Return (x, y) of the center of cell containing provided text 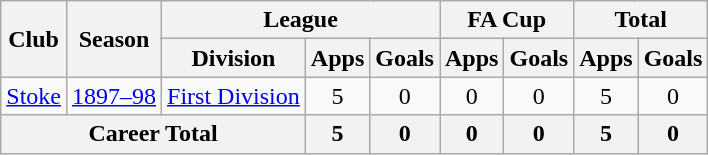
1897–98 (114, 96)
Club (34, 39)
FA Cup (507, 20)
Career Total (154, 134)
Stoke (34, 96)
Division (234, 58)
Season (114, 39)
League (301, 20)
Total (641, 20)
First Division (234, 96)
